Search for the cell housing the specified text and yield its [x, y] center coordinate. 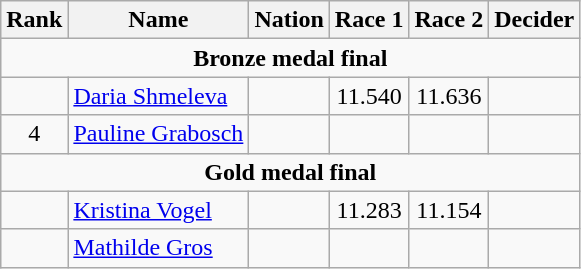
Gold medal final [290, 172]
11.540 [369, 96]
Race 1 [369, 20]
Race 2 [449, 20]
11.154 [449, 210]
Rank [34, 20]
Kristina Vogel [158, 210]
Nation [289, 20]
Mathilde Gros [158, 248]
4 [34, 134]
Decider [534, 20]
Pauline Grabosch [158, 134]
Name [158, 20]
11.283 [369, 210]
Daria Shmeleva [158, 96]
Bronze medal final [290, 58]
11.636 [449, 96]
